Locate the cell with the specified text and output its [x, y] center coordinate. 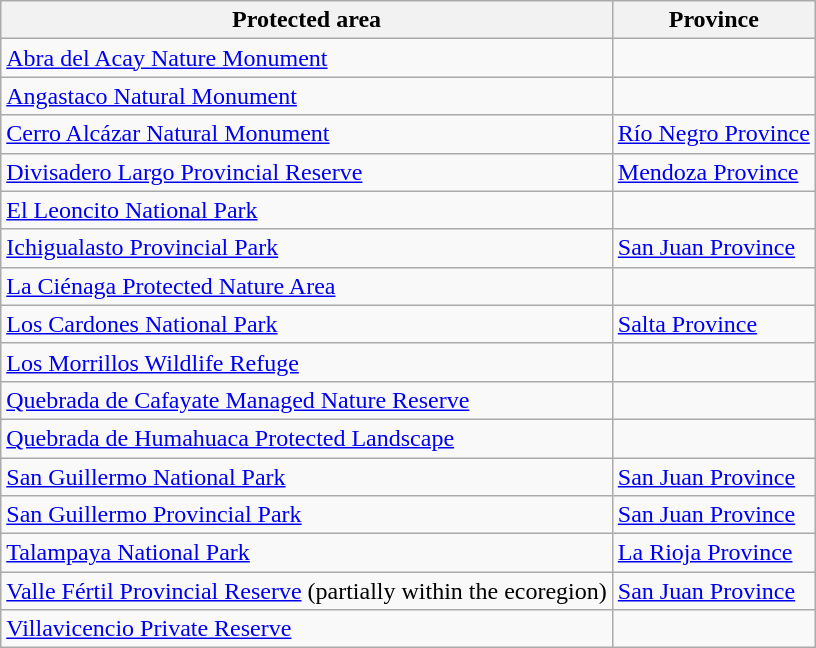
Angastaco Natural Monument [307, 96]
La Ciénaga Protected Nature Area [307, 286]
Salta Province [714, 324]
Río Negro Province [714, 134]
Abra del Acay Nature Monument [307, 58]
Cerro Alcázar Natural Monument [307, 134]
La Rioja Province [714, 553]
Talampaya National Park [307, 553]
San Guillermo Provincial Park [307, 515]
Divisadero Largo Provincial Reserve [307, 172]
Quebrada de Cafayate Managed Nature Reserve [307, 400]
Ichigualasto Provincial Park [307, 248]
Villavicencio Private Reserve [307, 629]
Quebrada de Humahuaca Protected Landscape [307, 438]
Valle Fértil Provincial Reserve (partially within the ecoregion) [307, 591]
San Guillermo National Park [307, 477]
Mendoza Province [714, 172]
Los Cardones National Park [307, 324]
Los Morrillos Wildlife Refuge [307, 362]
Protected area [307, 20]
Province [714, 20]
El Leoncito National Park [307, 210]
